Extract the [x, y] coordinate from the center of the cell holding the provided text.  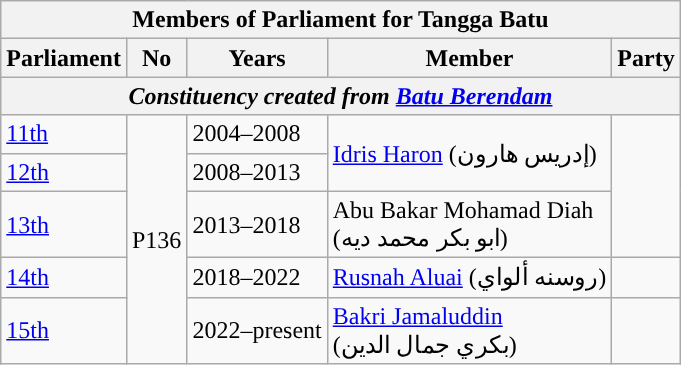
Years [257, 58]
Constituency created from Batu Berendam [340, 96]
Idris Haron (إدريس هارون‎) [470, 153]
Rusnah Aluai (روسنه ألواي) [470, 278]
2004–2008 [257, 134]
11th [64, 134]
15th [64, 330]
2018–2022 [257, 278]
P136 [156, 240]
13th [64, 224]
12th [64, 172]
No [156, 58]
2022–present [257, 330]
Bakri Jamaluddin (بكري جمال الدين) [470, 330]
Parliament [64, 58]
Member [470, 58]
14th [64, 278]
2008–2013 [257, 172]
Abu Bakar Mohamad Diah (ابو بكر محمد ديه) [470, 224]
Party [646, 58]
2013–2018 [257, 224]
Members of Parliament for Tangga Batu [340, 20]
